Locate the cell with the specified text and output its [X, Y] center coordinate. 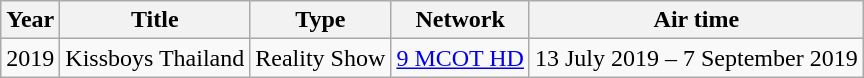
Type [320, 20]
Kissboys Thailand [155, 58]
Title [155, 20]
Air time [696, 20]
13 July 2019 – 7 September 2019 [696, 58]
Network [460, 20]
2019 [30, 58]
Reality Show [320, 58]
9 MCOT HD [460, 58]
Year [30, 20]
